Determine the (x, y) coordinate at the center of the cell enclosing the given text.  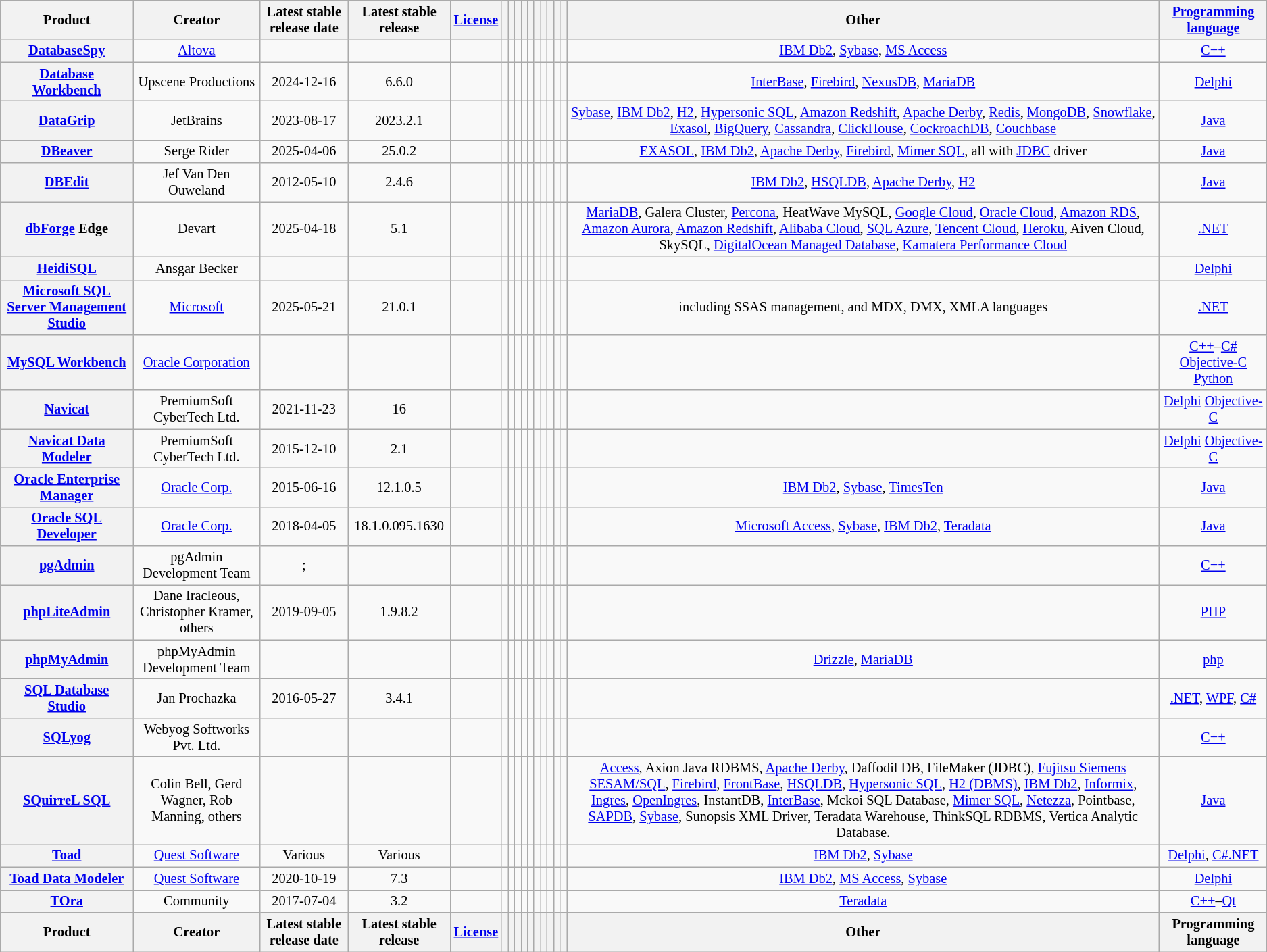
7.3 (399, 878)
including SSAS management, and MDX, DMX, XMLA languages (864, 307)
6.6.0 (399, 82)
2023.2.1 (399, 120)
TOra (67, 901)
DBEdit (67, 182)
2.1 (399, 449)
Ansgar Becker (197, 268)
2018-04-05 (304, 526)
SQLyog (67, 737)
2023-08-17 (304, 120)
Toad Data Modeler (67, 878)
HeidiSQL (67, 268)
Community (197, 901)
; (304, 566)
2024-12-16 (304, 82)
2.4.6 (399, 182)
Webyog Softworks Pvt. Ltd. (197, 737)
2016-05-27 (304, 698)
2025-05-21 (304, 307)
PHP (1214, 612)
Upscene Productions (197, 82)
DBeaver (67, 151)
Devart (197, 229)
Drizzle, MariaDB (864, 659)
IBM Db2, Sybase (864, 855)
DatabaseSpy (67, 51)
IBM Db2, HSQLDB, Apache Derby, H2 (864, 182)
Delphi, C#.NET (1214, 855)
Colin Bell, Gerd Wagner, Rob Manning, others (197, 801)
25.0.2 (399, 151)
1.9.8.2 (399, 612)
Database Workbench (67, 82)
Jan Prochazka (197, 698)
12.1.0.5 (399, 487)
pgAdmin Development Team (197, 566)
InterBase, Firebird, NexusDB, MariaDB (864, 82)
JetBrains (197, 120)
21.0.1 (399, 307)
IBM Db2, Sybase, MS Access (864, 51)
3.2 (399, 901)
phpMyAdmin Development Team (197, 659)
Teradata (864, 901)
5.1 (399, 229)
Dane Iracleous, Christopher Kramer, others (197, 612)
2015-12-10 (304, 449)
C++–Qt (1214, 901)
IBM Db2, Sybase, TimesTen (864, 487)
Microsoft Access, Sybase, IBM Db2, Teradata (864, 526)
2015-06-16 (304, 487)
18.1.0.095.1630 (399, 526)
IBM Db2, MS Access, Sybase (864, 878)
php (1214, 659)
phpMyAdmin (67, 659)
.NET, WPF, C# (1214, 698)
2025-04-18 (304, 229)
Microsoft SQL Server Management Studio (67, 307)
2025-04-06 (304, 151)
MySQL Workbench (67, 362)
2021-11-23 (304, 409)
phpLiteAdmin (67, 612)
SQL Database Studio (67, 698)
Navicat (67, 409)
Toad (67, 855)
2019-09-05 (304, 612)
dbForge Edge (67, 229)
SQuirreL SQL (67, 801)
DataGrip (67, 120)
Oracle SQL Developer (67, 526)
3.4.1 (399, 698)
Altova (197, 51)
Serge Rider (197, 151)
16 (399, 409)
Navicat Data Modeler (67, 449)
pgAdmin (67, 566)
2017-07-04 (304, 901)
EXASOL, IBM Db2, Apache Derby, Firebird, Mimer SQL, all with JDBC driver (864, 151)
2020-10-19 (304, 878)
Oracle Corporation (197, 362)
Jef Van Den Ouweland (197, 182)
Oracle Enterprise Manager (67, 487)
2012-05-10 (304, 182)
C++–C# Objective-C Python (1214, 362)
Microsoft (197, 307)
